Pinpoint the cell where the given text exists, returning its (x, y) midpoint coordinate. 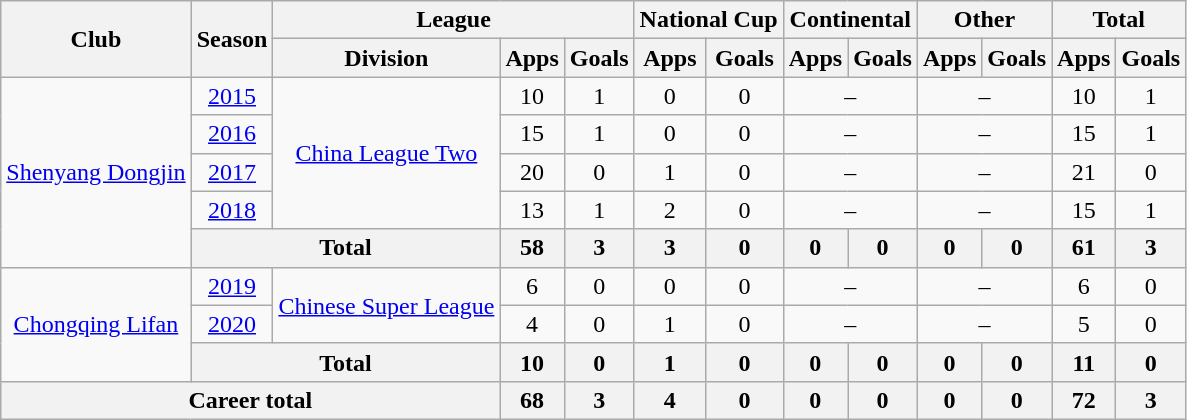
2018 (232, 210)
2020 (232, 324)
Shenyang Dongjin (96, 172)
2019 (232, 286)
Club (96, 39)
League (454, 20)
61 (1084, 248)
21 (1084, 172)
2017 (232, 172)
Chongqing Lifan (96, 324)
China League Two (386, 153)
68 (532, 400)
Other (984, 20)
72 (1084, 400)
2 (670, 210)
Chinese Super League (386, 305)
Continental (850, 20)
Career total (250, 400)
20 (532, 172)
13 (532, 210)
2015 (232, 96)
58 (532, 248)
5 (1084, 324)
11 (1084, 362)
2016 (232, 134)
Division (386, 58)
National Cup (708, 20)
Season (232, 39)
